Return (X, Y) of the center of cell containing provided text 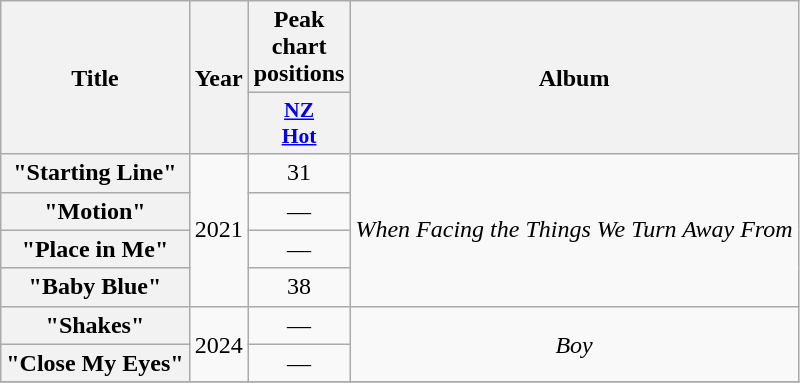
"Starting Line" (95, 173)
NZHot (299, 124)
Title (95, 78)
Album (574, 78)
"Place in Me" (95, 249)
When Facing the Things We Turn Away From (574, 230)
"Motion" (95, 211)
"Shakes" (95, 325)
31 (299, 173)
2021 (218, 230)
2024 (218, 344)
"Close My Eyes" (95, 363)
Year (218, 78)
"Baby Blue" (95, 287)
38 (299, 287)
Peak chart positions (299, 47)
Boy (574, 344)
